Determine the (X, Y) coordinate at the center of the cell enclosing the given text.  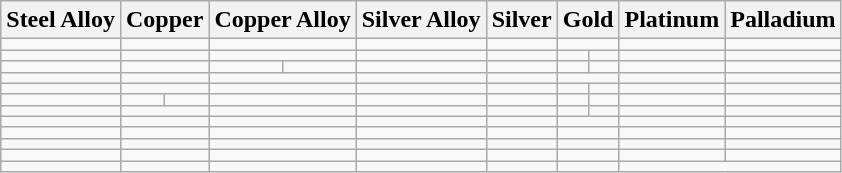
Platinum (672, 20)
Copper Alloy (282, 20)
Steel Alloy (61, 20)
Silver Alloy (421, 20)
Copper (164, 20)
Silver (522, 20)
Gold (588, 20)
Palladium (783, 20)
